Detect which cell encompasses the target text, then output its [X, Y] center coordinate. 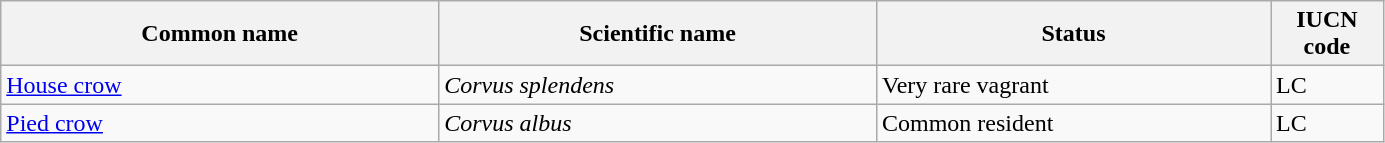
IUCN code [1328, 34]
Scientific name [658, 34]
Pied crow [220, 123]
House crow [220, 85]
Very rare vagrant [1073, 85]
Corvus splendens [658, 85]
Status [1073, 34]
Common name [220, 34]
Common resident [1073, 123]
Corvus albus [658, 123]
